Extract the (X, Y) coordinate from the center of the cell holding the provided text.  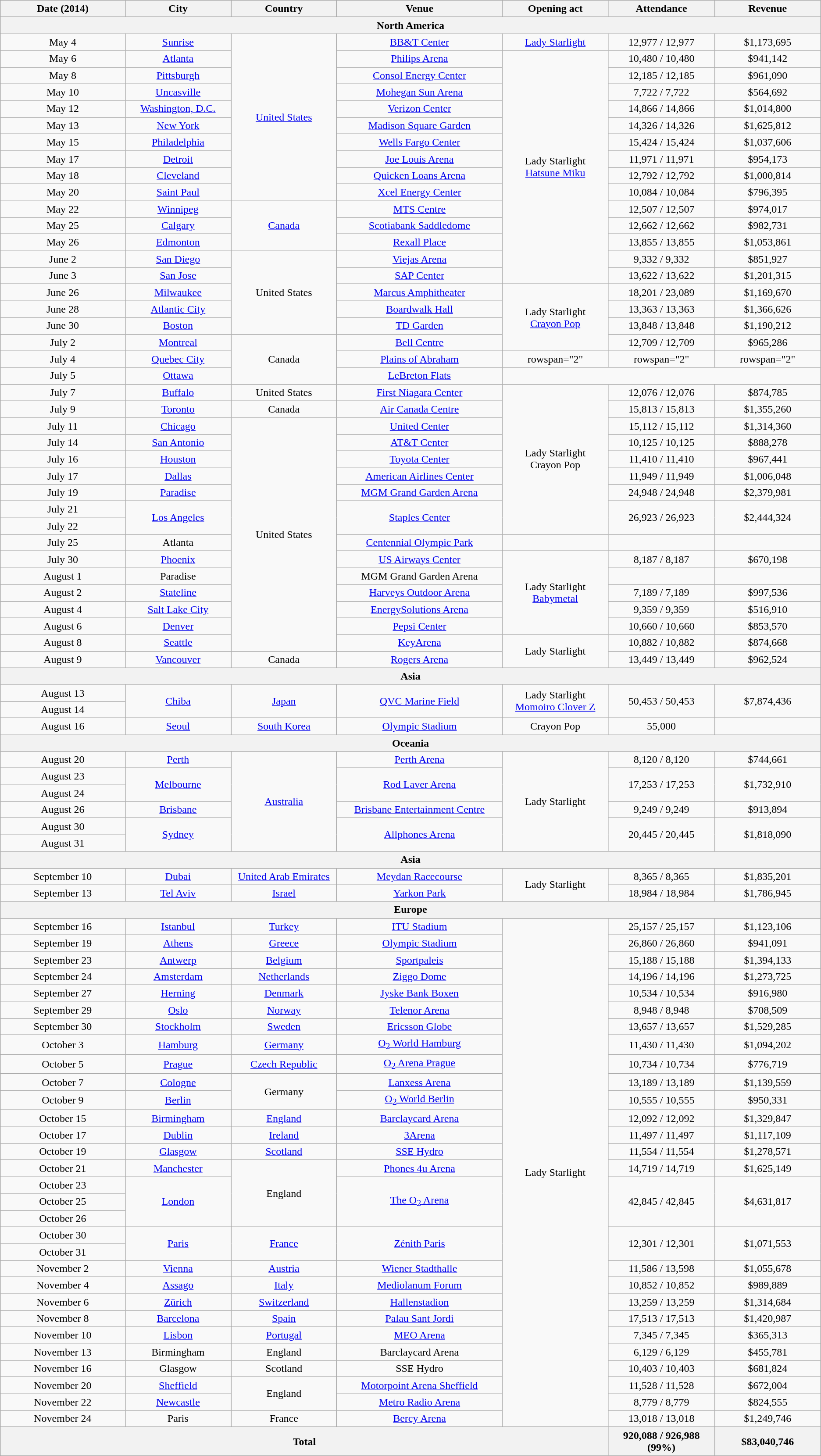
Palau Sant Jordi (419, 1318)
8,187 / 8,187 (661, 559)
Total (304, 1442)
$672,004 (767, 1385)
12,977 / 12,977 (661, 42)
$1,314,360 (767, 426)
14,196 / 14,196 (661, 976)
$982,731 (767, 226)
November 10 (63, 1335)
55,000 (661, 726)
July 17 (63, 476)
Brisbane (178, 810)
Stateline (178, 593)
Bell Centre (419, 342)
Czech Republic (284, 1064)
July 14 (63, 442)
Quebec City (178, 359)
$4,631,817 (767, 1202)
September 10 (63, 876)
Netherlands (284, 976)
$1,014,800 (767, 109)
San Antonio (178, 442)
Dublin (178, 1135)
17,253 / 17,253 (661, 785)
Metro Radio Arena (419, 1402)
May 17 (63, 159)
$1,278,571 (767, 1152)
July 11 (63, 426)
Dallas (178, 476)
15,813 / 15,813 (661, 409)
12,301 / 12,301 (661, 1243)
Rexall Place (419, 242)
$961,090 (767, 75)
Sunrise (178, 42)
9,359 / 9,359 (661, 609)
13,657 / 13,657 (661, 1027)
Verizon Center (419, 109)
Denmark (284, 993)
Joe Louis Arena (419, 159)
Cleveland (178, 175)
O2 Arena Prague (419, 1064)
November 2 (63, 1268)
Chiba (178, 701)
$1,366,626 (767, 309)
May 18 (63, 175)
Opening act (555, 9)
Lisbon (178, 1335)
$913,894 (767, 810)
August 14 (63, 709)
October 9 (63, 1100)
$670,198 (767, 559)
May 26 (63, 242)
$941,142 (767, 59)
Boston (178, 326)
Philips Arena (419, 59)
November 16 (63, 1369)
May 13 (63, 125)
$516,910 (767, 609)
920,088 / 926,988 (99%) (661, 1442)
11,949 / 11,949 (661, 476)
$744,661 (767, 760)
November 20 (63, 1385)
Plains of Abraham (419, 359)
August 13 (63, 693)
Air Canada Centre (419, 409)
24,948 / 24,948 (661, 493)
September 30 (63, 1027)
$1,273,725 (767, 976)
$1,123,106 (767, 926)
10,125 / 10,125 (661, 442)
July 16 (63, 459)
$965,286 (767, 342)
Xcel Energy Center (419, 192)
$1,818,090 (767, 835)
Meydan Racecourse (419, 876)
9,332 / 9,332 (661, 259)
Atlantic City (178, 309)
$1,355,260 (767, 409)
Allphones Arena (419, 835)
Detroit (178, 159)
October 3 (63, 1045)
LeBreton Flats (419, 376)
$1,117,109 (767, 1135)
Newcastle (178, 1402)
June 2 (63, 259)
7,722 / 7,722 (661, 92)
O2 World Hamburg (419, 1045)
Prague (178, 1064)
$962,524 (767, 659)
10,534 / 10,534 (661, 993)
September 27 (63, 993)
October 30 (63, 1235)
July 9 (63, 409)
July 19 (63, 493)
August 2 (63, 593)
Assago (178, 1285)
14,326 / 14,326 (661, 125)
November 8 (63, 1318)
$2,379,981 (767, 493)
$1,190,212 (767, 326)
Sweden (284, 1027)
$1,173,695 (767, 42)
City (178, 9)
13,449 / 13,449 (661, 659)
Portugal (284, 1335)
August 31 (63, 843)
Greece (284, 943)
18,984 / 18,984 (661, 893)
10,480 / 10,480 (661, 59)
9,249 / 9,249 (661, 810)
25,157 / 25,157 (661, 926)
Melbourne (178, 785)
Europe (410, 910)
September 16 (63, 926)
7,345 / 7,345 (661, 1335)
$1,329,847 (767, 1118)
MEO Arena (419, 1335)
August 9 (63, 659)
8,779 / 8,779 (661, 1402)
Centennial Olympic Park (419, 543)
$1,625,812 (767, 125)
September 13 (63, 893)
$1,420,987 (767, 1318)
Norway (284, 1010)
Yarkon Park (419, 893)
Rod Laver Arena (419, 785)
September 23 (63, 960)
July 7 (63, 392)
$1,006,048 (767, 476)
$1,055,678 (767, 1268)
July 4 (63, 359)
Saint Paul (178, 192)
Madison Square Garden (419, 125)
July 22 (63, 526)
$916,980 (767, 993)
October 23 (63, 1185)
10,882 / 10,882 (661, 643)
$954,173 (767, 159)
$1,732,910 (767, 785)
$1,314,684 (767, 1302)
$967,441 (767, 459)
Toronto (178, 409)
Belgium (284, 960)
15,188 / 15,188 (661, 960)
Winnipeg (178, 209)
Stockholm (178, 1027)
October 5 (63, 1064)
Telenor Arena (419, 1010)
17,513 / 17,513 (661, 1318)
26,860 / 26,860 (661, 943)
November 13 (63, 1352)
North America (410, 25)
July 21 (63, 509)
Uncasville (178, 92)
May 4 (63, 42)
August 6 (63, 626)
12,662 / 12,662 (661, 226)
$2,444,324 (767, 518)
$1,053,861 (767, 242)
$941,091 (767, 943)
Montreal (178, 342)
Italy (284, 1285)
O2 World Berlin (419, 1100)
13,189 / 13,189 (661, 1082)
September 24 (63, 976)
TD Garden (419, 326)
July 25 (63, 543)
$7,874,436 (767, 701)
Istanbul (178, 926)
Mohegan Sun Arena (419, 92)
Harveys Outdoor Arena (419, 593)
20,445 / 20,445 (661, 835)
$1,071,553 (767, 1243)
7,189 / 7,189 (661, 593)
Quicken Loans Arena (419, 175)
Phones 4u Arena (419, 1168)
San Diego (178, 259)
Lanxess Arena (419, 1082)
$851,927 (767, 259)
$874,668 (767, 643)
$708,509 (767, 1010)
$1,201,315 (767, 276)
October 25 (63, 1202)
Bercy Arena (419, 1419)
Spain (284, 1318)
10,084 / 10,084 (661, 192)
$950,331 (767, 1100)
May 25 (63, 226)
Vienna (178, 1268)
Houston (178, 459)
October 31 (63, 1252)
July 30 (63, 559)
Date (2014) (63, 9)
June 30 (63, 326)
May 20 (63, 192)
Calgary (178, 226)
Japan (284, 701)
11,586 / 13,598 (661, 1268)
Staples Center (419, 518)
Crayon Pop (555, 726)
Wiener Stadthalle (419, 1268)
September 29 (63, 1010)
Athens (178, 943)
Zénith Paris (419, 1243)
Manchester (178, 1168)
$1,000,814 (767, 175)
London (178, 1202)
First Niagara Center (419, 392)
Seattle (178, 643)
$681,824 (767, 1369)
Philadelphia (178, 142)
Boardwalk Hall (419, 309)
MTS Centre (419, 209)
August 23 (63, 776)
3Arena (419, 1135)
13,018 / 13,018 (661, 1419)
$888,278 (767, 442)
BB&T Center (419, 42)
$83,040,746 (767, 1442)
13,363 / 13,363 (661, 309)
United Arab Emirates (284, 876)
$1,835,201 (767, 876)
$455,781 (767, 1352)
Wells Fargo Center (419, 142)
12,792 / 12,792 (661, 175)
Sydney (178, 835)
Austria (284, 1268)
November 22 (63, 1402)
July 5 (63, 376)
12,507 / 12,507 (661, 209)
Scotiabank Saddledome (419, 226)
Mediolanum Forum (419, 1285)
October 7 (63, 1082)
50,453 / 50,453 (661, 701)
$1,249,746 (767, 1419)
Lady StarlightBabymetal (555, 593)
Switzerland (284, 1302)
6,129 / 6,129 (661, 1352)
Seoul (178, 726)
ITU Stadium (419, 926)
Revenue (767, 9)
August 26 (63, 810)
Antwerp (178, 960)
July 2 (63, 342)
14,719 / 14,719 (661, 1168)
Washington, D.C. (178, 109)
8,120 / 8,120 (661, 760)
Amsterdam (178, 976)
Pittsburgh (178, 75)
Chicago (178, 426)
15,112 / 15,112 (661, 426)
11,497 / 11,497 (661, 1135)
Perth Arena (419, 760)
12,092 / 12,092 (661, 1118)
Hallenstadion (419, 1302)
June 28 (63, 309)
$1,094,202 (767, 1045)
11,554 / 11,554 (661, 1152)
Lady StarlightMomoiro Clover Z (555, 701)
13,855 / 13,855 (661, 242)
August 1 (63, 576)
15,424 / 15,424 (661, 142)
10,852 / 10,852 (661, 1285)
SAP Center (419, 276)
$1,529,285 (767, 1027)
Jyske Bank Boxen (419, 993)
June 3 (63, 276)
10,660 / 10,660 (661, 626)
$1,394,133 (767, 960)
12,076 / 12,076 (661, 392)
June 26 (63, 292)
Zürich (178, 1302)
12,709 / 12,709 (661, 342)
May 15 (63, 142)
Sportpaleis (419, 960)
$776,719 (767, 1064)
Australia (284, 801)
8,365 / 8,365 (661, 876)
August 16 (63, 726)
Cologne (178, 1082)
Perth (178, 760)
Herning (178, 993)
$564,692 (767, 92)
Israel (284, 893)
11,410 / 11,410 (661, 459)
10,555 / 10,555 (661, 1100)
$824,555 (767, 1402)
Ireland (284, 1135)
$1,625,149 (767, 1168)
Edmonton (178, 242)
42,845 / 42,845 (661, 1202)
October 21 (63, 1168)
Rogers Arena (419, 659)
May 22 (63, 209)
Berlin (178, 1100)
Lady StarlightHatsune Miku (555, 167)
Los Angeles (178, 518)
18,201 / 23,089 (661, 292)
Turkey (284, 926)
Salt Lake City (178, 609)
November 4 (63, 1285)
EnergySolutions Arena (419, 609)
US Airways Center (419, 559)
San Jose (178, 276)
August 8 (63, 643)
14,866 / 14,866 (661, 109)
Oceania (410, 743)
13,848 / 13,848 (661, 326)
Venue (419, 9)
Oslo (178, 1010)
Hamburg (178, 1045)
QVC Marine Field (419, 701)
$365,313 (767, 1335)
Barcelona (178, 1318)
Ericsson Globe (419, 1027)
October 26 (63, 1218)
Buffalo (178, 392)
Milwaukee (178, 292)
Dubai (178, 876)
August 24 (63, 793)
10,403 / 10,403 (661, 1369)
May 8 (63, 75)
$1,139,559 (767, 1082)
May 12 (63, 109)
November 24 (63, 1419)
11,528 / 11,528 (661, 1385)
South Korea (284, 726)
$1,169,670 (767, 292)
$997,536 (767, 593)
Brisbane Entertainment Centre (419, 810)
Viejas Arena (419, 259)
$796,395 (767, 192)
Marcus Amphitheater (419, 292)
August 4 (63, 609)
10,734 / 10,734 (661, 1064)
United Center (419, 426)
October 19 (63, 1152)
October 17 (63, 1135)
Pepsi Center (419, 626)
Toyota Center (419, 459)
11,430 / 11,430 (661, 1045)
Sheffield (178, 1385)
Vancouver (178, 659)
New York (178, 125)
26,923 / 26,923 (661, 518)
AT&T Center (419, 442)
Motorpoint Arena Sheffield (419, 1385)
$989,889 (767, 1285)
13,622 / 13,622 (661, 276)
November 6 (63, 1302)
13,259 / 13,259 (661, 1302)
Phoenix (178, 559)
October 15 (63, 1118)
Consol Energy Center (419, 75)
Country (284, 9)
American Airlines Center (419, 476)
Ziggo Dome (419, 976)
August 20 (63, 760)
$1,037,606 (767, 142)
September 19 (63, 943)
$974,017 (767, 209)
Ottawa (178, 376)
Tel Aviv (178, 893)
KeyArena (419, 643)
$874,785 (767, 392)
12,185 / 12,185 (661, 75)
$1,786,945 (767, 893)
The O2 Arena (419, 1202)
$853,570 (767, 626)
August 30 (63, 826)
May 6 (63, 59)
Denver (178, 626)
8,948 / 8,948 (661, 1010)
May 10 (63, 92)
Attendance (661, 9)
11,971 / 11,971 (661, 159)
